From the cell containing the given text, extract its center point as (x, y) coordinate. 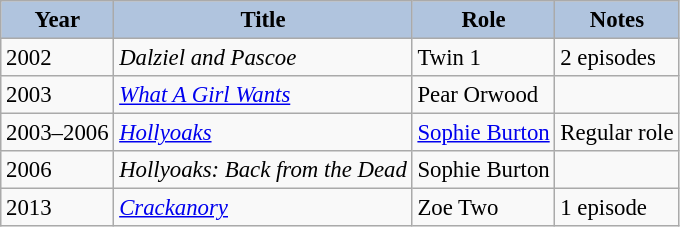
Zoe Two (484, 208)
2006 (58, 170)
What A Girl Wants (263, 95)
2013 (58, 208)
Regular role (617, 133)
Hollyoaks: Back from the Dead (263, 170)
Dalziel and Pascoe (263, 58)
2002 (58, 58)
Notes (617, 20)
2003–2006 (58, 133)
1 episode (617, 208)
2003 (58, 95)
Year (58, 20)
Role (484, 20)
Twin 1 (484, 58)
Crackanory (263, 208)
Pear Orwood (484, 95)
2 episodes (617, 58)
Hollyoaks (263, 133)
Title (263, 20)
